Scan for the cell matching the given text and deliver its [X, Y] coordinate at center. 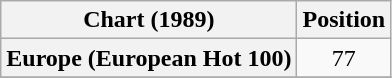
Europe (European Hot 100) [149, 58]
77 [344, 58]
Position [344, 20]
Chart (1989) [149, 20]
